Locate the cell with the specified text and output its [x, y] center coordinate. 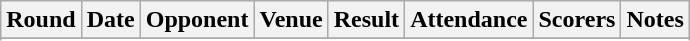
Round [41, 20]
Notes [655, 20]
Date [110, 20]
Result [366, 20]
Scorers [577, 20]
Attendance [469, 20]
Venue [291, 20]
Opponent [197, 20]
